From the cell containing the given text, extract its center point as (X, Y) coordinate. 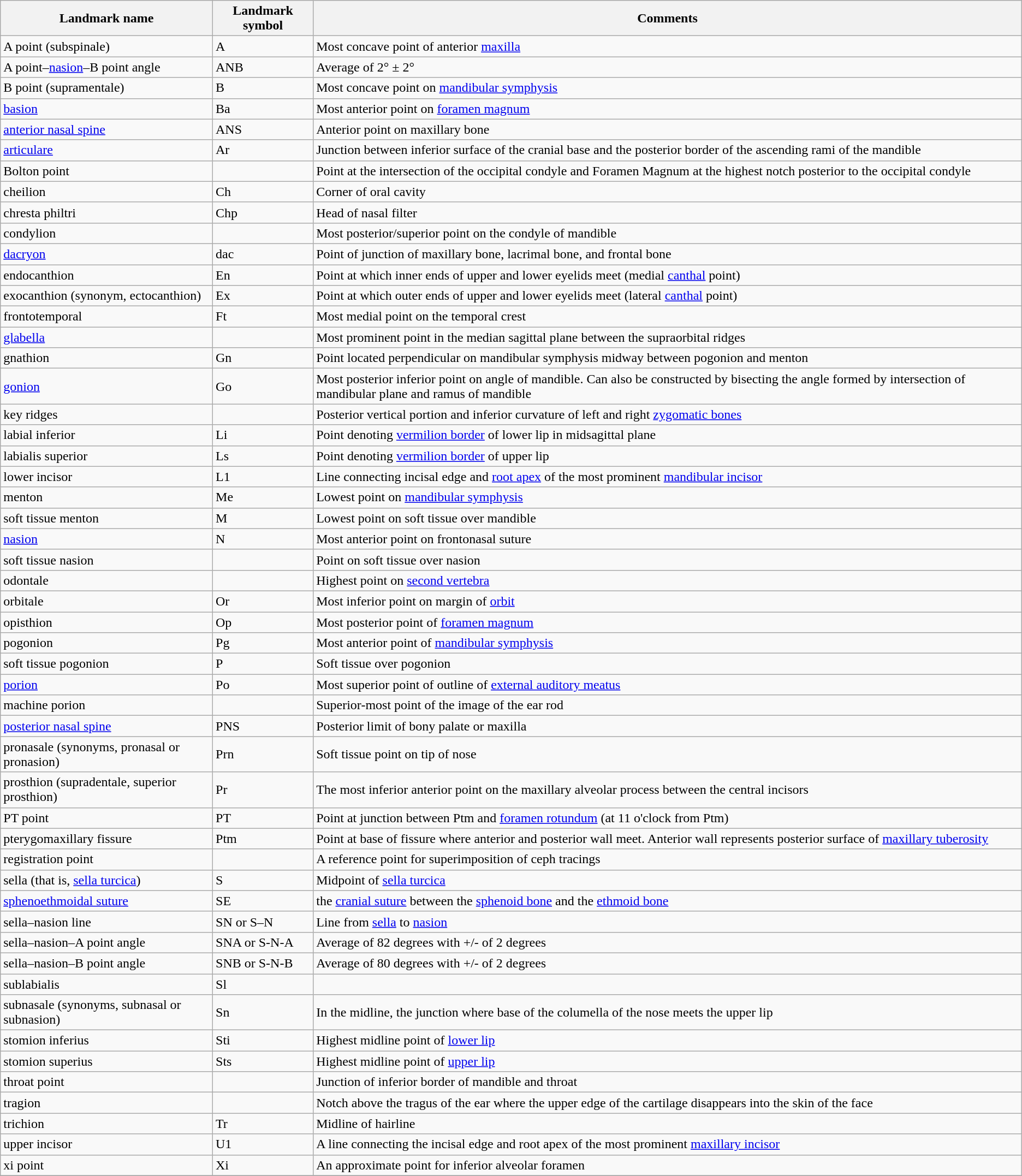
xi point (107, 1165)
Highest midline point of lower lip (668, 1041)
B point (supramentale) (107, 88)
Sts (263, 1061)
Ex (263, 296)
Most superior point of outline of external auditory meatus (668, 685)
sella–nasion–B point angle (107, 963)
Point on soft tissue over nasion (668, 560)
M (263, 518)
A point–nasion–B point angle (107, 67)
A line connecting the incisal edge and root apex of the most prominent maxillary incisor (668, 1144)
Ft (263, 317)
PT point (107, 818)
Sl (263, 984)
B (263, 88)
sella–nasion–A point angle (107, 942)
labialis superior (107, 456)
U1 (263, 1144)
sublabialis (107, 984)
Average of 82 degrees with +/- of 2 degrees (668, 942)
Corner of oral cavity (668, 192)
Po (263, 685)
Notch above the tragus of the ear where the upper edge of the cartilage disappears into the skin of the face (668, 1103)
SN or S–N (263, 922)
Me (263, 497)
Ch (263, 192)
Line from sella to nasion (668, 922)
A point (subspinale) (107, 46)
Most posterior/superior point on the condyle of mandible (668, 233)
Tr (263, 1124)
nasion (107, 539)
Pr (263, 789)
Highest midline point of upper lip (668, 1061)
glabella (107, 337)
Lowest point on soft tissue over mandible (668, 518)
endocanthion (107, 275)
soft tissue menton (107, 518)
subnasale (synonyms, subnasal or subnasion) (107, 1012)
sphenoethmoidal suture (107, 901)
Soft tissue over pogonion (668, 664)
ANS (263, 129)
Sti (263, 1041)
Most concave point on mandibular symphysis (668, 88)
Posterior vertical portion and inferior curvature of left and right zygomatic bones (668, 414)
Superior-most point of the image of the ear rod (668, 705)
Ls (263, 456)
SNA or S-N-A (263, 942)
Point denoting vermilion border of upper lip (668, 456)
Head of nasal filter (668, 212)
upper incisor (107, 1144)
Landmark name (107, 19)
Junction between inferior surface of the cranial base and the posterior border of the ascending rami of the mandible (668, 150)
Sn (263, 1012)
labial inferior (107, 435)
soft tissue pogonion (107, 664)
Or (263, 601)
dacryon (107, 254)
exocanthion (synonym, ectocanthion) (107, 296)
pogonion (107, 643)
orbitale (107, 601)
Most anterior point of mandibular symphysis (668, 643)
Posterior limit of bony palate or maxilla (668, 726)
porion (107, 685)
Point denoting vermilion border of lower lip in midsagittal plane (668, 435)
Ba (263, 109)
PNS (263, 726)
registration point (107, 859)
Most anterior point on foramen magnum (668, 109)
stomion inferius (107, 1041)
S (263, 880)
N (263, 539)
frontotemporal (107, 317)
dac (263, 254)
Most prominent point in the median sagittal plane between the supraorbital ridges (668, 337)
Most inferior point on margin of orbit (668, 601)
Pg (263, 643)
chresta philtri (107, 212)
Lowest point on mandibular symphysis (668, 497)
PT (263, 818)
Point of junction of maxillary bone, lacrimal bone, and frontal bone (668, 254)
odontale (107, 580)
L1 (263, 477)
Prn (263, 755)
lower incisor (107, 477)
sella–nasion line (107, 922)
opisthion (107, 622)
Average of 2° ± 2° (668, 67)
Anterior point on maxillary bone (668, 129)
key ridges (107, 414)
basion (107, 109)
throat point (107, 1082)
gnathion (107, 358)
Most posterior point of foramen magnum (668, 622)
Most concave point of anterior maxilla (668, 46)
the cranial suture between the sphenoid bone and the ethmoid bone (668, 901)
machine porion (107, 705)
Gn (263, 358)
pterygomaxillary fissure (107, 839)
tragion (107, 1103)
Point located perpendicular on mandibular symphysis midway between pogonion and menton (668, 358)
Ar (263, 150)
Junction of inferior border of mandible and throat (668, 1082)
cheilion (107, 192)
Point at the intersection of the occipital condyle and Foramen Magnum at the highest notch posterior to the occipital condyle (668, 171)
En (263, 275)
Chp (263, 212)
stomion superius (107, 1061)
posterior nasal spine (107, 726)
Soft tissue point on tip of nose (668, 755)
P (263, 664)
Most anterior point on frontonasal suture (668, 539)
Go (263, 387)
In the midline, the junction where base of the columella of the nose meets the upper lip (668, 1012)
menton (107, 497)
Average of 80 degrees with +/- of 2 degrees (668, 963)
Li (263, 435)
condylion (107, 233)
gonion (107, 387)
Line connecting incisal edge and root apex of the most prominent mandibular incisor (668, 477)
Point at base of fissure where anterior and posterior wall meet. Anterior wall represents posterior surface of maxillary tuberosity (668, 839)
ANB (263, 67)
Midpoint of sella turcica (668, 880)
SNB or S-N-B (263, 963)
Comments (668, 19)
soft tissue nasion (107, 560)
Point at which inner ends of upper and lower eyelids meet (medial canthal point) (668, 275)
An approximate point for inferior alveolar foramen (668, 1165)
prosthion (supradentale, superior prosthion) (107, 789)
Ptm (263, 839)
A reference point for superimposition of ceph tracings (668, 859)
Most medial point on the temporal crest (668, 317)
Op (263, 622)
Point at which outer ends of upper and lower eyelids meet (lateral canthal point) (668, 296)
Midline of hairline (668, 1124)
articulare (107, 150)
The most inferior anterior point on the maxillary alveolar process between the central incisors (668, 789)
A (263, 46)
Point at junction between Ptm and foramen rotundum (at 11 o'clock from Ptm) (668, 818)
Bolton point (107, 171)
pronasale (synonyms, pronasal or pronasion) (107, 755)
trichion (107, 1124)
sella (that is, sella turcica) (107, 880)
anterior nasal spine (107, 129)
Landmark symbol (263, 19)
SE (263, 901)
Highest point on second vertebra (668, 580)
Xi (263, 1165)
